Pinpoint the cell where the given text exists, returning its [x, y] midpoint coordinate. 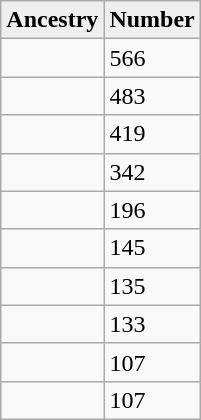
Number [152, 20]
Ancestry [52, 20]
566 [152, 58]
196 [152, 210]
419 [152, 134]
483 [152, 96]
133 [152, 324]
145 [152, 248]
342 [152, 172]
135 [152, 286]
